Identify which cell holds the provided text, then report its (x, y) central coordinate. 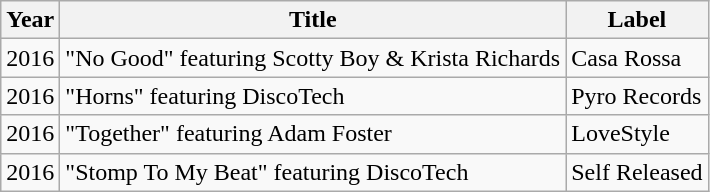
Pyro Records (637, 96)
"Horns" featuring DiscoTech (313, 96)
"No Good" featuring Scotty Boy & Krista Richards (313, 58)
Self Released (637, 172)
Casa Rossa (637, 58)
Label (637, 20)
Year (30, 20)
LoveStyle (637, 134)
"Stomp To My Beat" featuring DiscoTech (313, 172)
Title (313, 20)
"Together" featuring Adam Foster (313, 134)
